Determine the (x, y) coordinate at the center of the cell enclosing the given text.  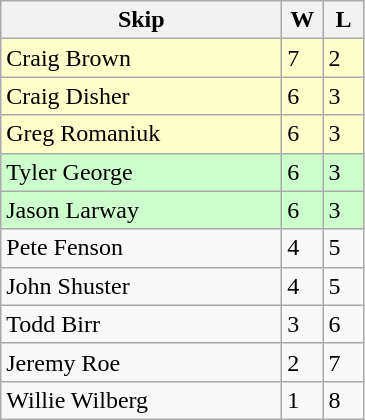
W (302, 20)
L (344, 20)
Craig Disher (142, 96)
Todd Birr (142, 324)
1 (302, 400)
Jason Larway (142, 210)
Jeremy Roe (142, 362)
Tyler George (142, 172)
Craig Brown (142, 58)
Pete Fenson (142, 248)
Willie Wilberg (142, 400)
John Shuster (142, 286)
Greg Romaniuk (142, 134)
Skip (142, 20)
8 (344, 400)
